Determine the [x, y] coordinate at the center of the cell enclosing the given text.  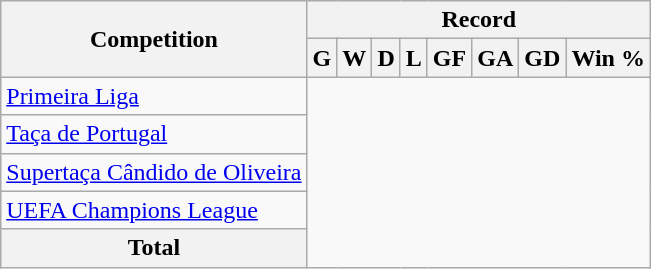
G [322, 58]
Supertaça Cândido de Oliveira [154, 172]
L [414, 58]
W [354, 58]
Total [154, 248]
GA [496, 58]
Record [478, 20]
Taça de Portugal [154, 134]
D [386, 58]
Win % [608, 58]
GF [449, 58]
UEFA Champions League [154, 210]
GD [542, 58]
Primeira Liga [154, 96]
Competition [154, 39]
